Locate the cell with the specified text and output its [X, Y] center coordinate. 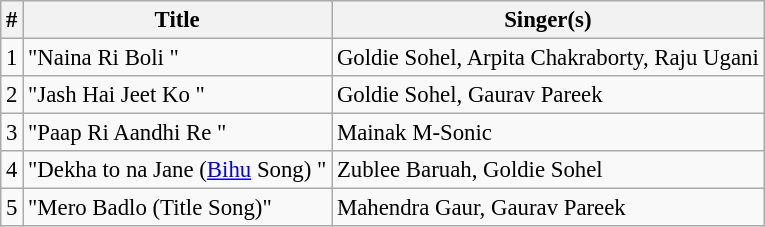
Mainak M-Sonic [548, 133]
Title [178, 20]
Mahendra Gaur, Gaurav Pareek [548, 208]
"Mero Badlo (Title Song)" [178, 208]
Goldie Sohel, Arpita Chakraborty, Raju Ugani [548, 58]
1 [12, 58]
Zublee Baruah, Goldie Sohel [548, 170]
3 [12, 133]
5 [12, 208]
"Paap Ri Aandhi Re " [178, 133]
2 [12, 95]
# [12, 20]
"Dekha to na Jane (Bihu Song) " [178, 170]
Singer(s) [548, 20]
"Jash Hai Jeet Ko " [178, 95]
4 [12, 170]
"Naina Ri Boli " [178, 58]
Goldie Sohel, Gaurav Pareek [548, 95]
